Provide the (x, y) coordinate of the cell's center where the given text is located.  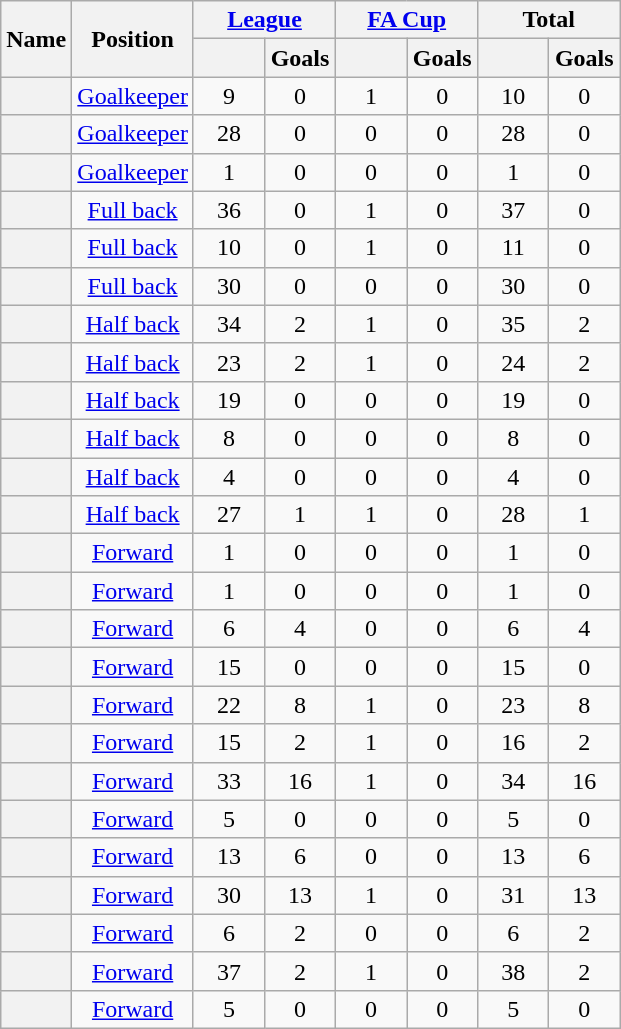
27 (228, 515)
33 (228, 781)
Total (549, 20)
9 (228, 96)
22 (228, 705)
31 (514, 895)
FA Cup (407, 20)
Name (36, 39)
24 (514, 362)
League (264, 20)
35 (514, 324)
11 (514, 248)
Position (133, 39)
36 (228, 210)
38 (514, 971)
